Capture the cell that displays the provided text and extract its (X, Y) central coordinate. 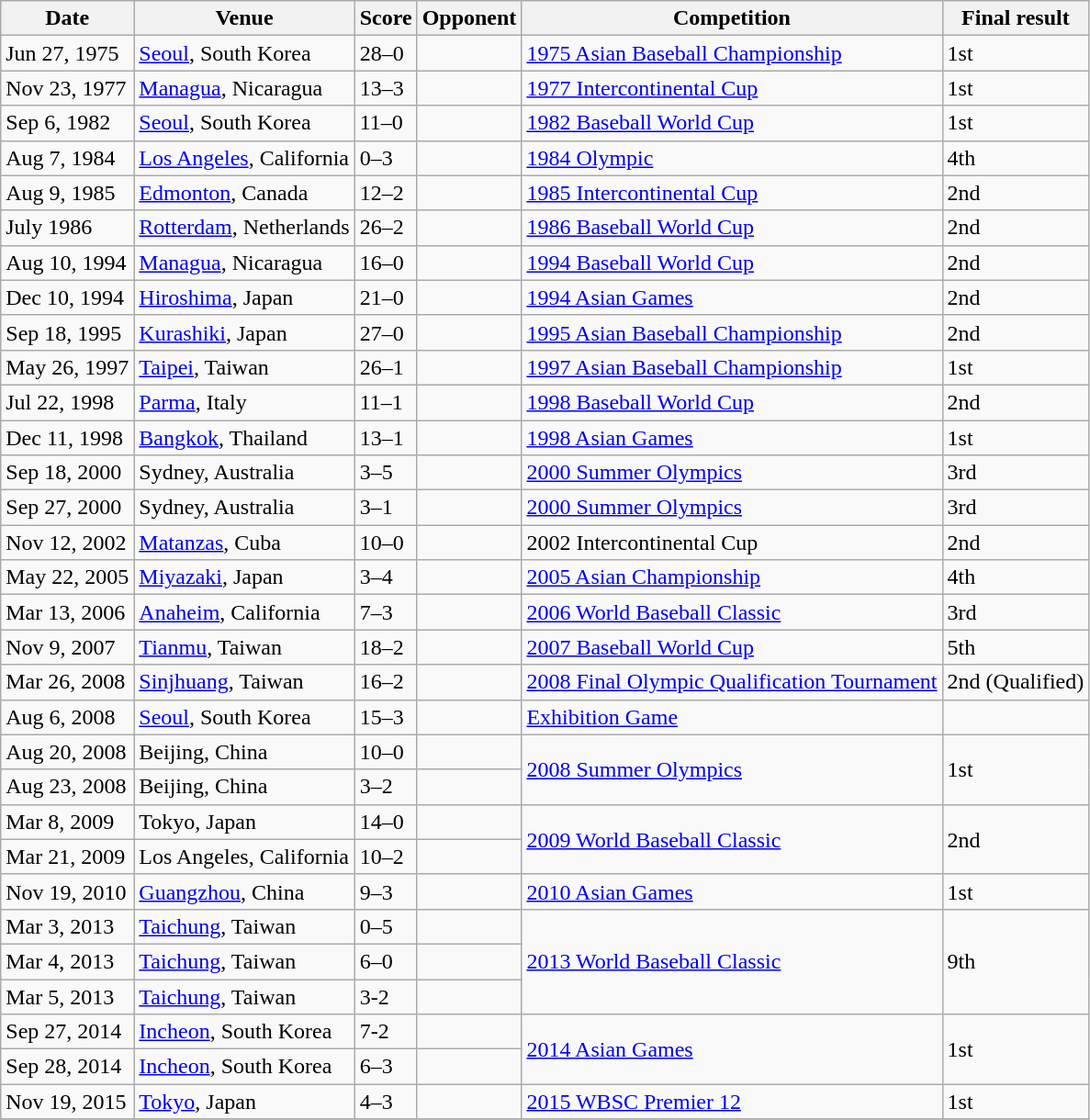
1998 Asian Games (732, 438)
Jul 22, 1998 (68, 402)
13–1 (386, 438)
Guangzhou, China (244, 891)
May 22, 2005 (68, 577)
Sep 27, 2000 (68, 508)
Aug 7, 1984 (68, 158)
1982 Baseball World Cup (732, 123)
15–3 (386, 717)
7-2 (386, 1032)
2002 Intercontinental Cup (732, 543)
9th (1016, 961)
May 26, 1997 (68, 367)
Mar 26, 2008 (68, 682)
12–2 (386, 193)
1977 Intercontinental Cup (732, 88)
28–0 (386, 53)
Sep 6, 1982 (68, 123)
5th (1016, 647)
Sep 18, 2000 (68, 473)
2005 Asian Championship (732, 577)
Competition (732, 18)
Nov 23, 1977 (68, 88)
Aug 10, 1994 (68, 263)
3–2 (386, 787)
Venue (244, 18)
0–3 (386, 158)
26–2 (386, 228)
26–1 (386, 367)
July 1986 (68, 228)
Tianmu, Taiwan (244, 647)
Edmonton, Canada (244, 193)
16–2 (386, 682)
1995 Asian Baseball Championship (732, 332)
2009 World Baseball Classic (732, 839)
27–0 (386, 332)
Date (68, 18)
1985 Intercontinental Cup (732, 193)
2013 World Baseball Classic (732, 961)
Jun 27, 1975 (68, 53)
Mar 5, 2013 (68, 996)
Nov 19, 2015 (68, 1102)
16–0 (386, 263)
1998 Baseball World Cup (732, 402)
21–0 (386, 297)
Score (386, 18)
1986 Baseball World Cup (732, 228)
10–2 (386, 857)
3–5 (386, 473)
2014 Asian Games (732, 1049)
Mar 3, 2013 (68, 926)
Nov 12, 2002 (68, 543)
13–3 (386, 88)
1994 Baseball World Cup (732, 263)
Bangkok, Thailand (244, 438)
Miyazaki, Japan (244, 577)
Rotterdam, Netherlands (244, 228)
2008 Final Olympic Qualification Tournament (732, 682)
Parma, Italy (244, 402)
Dec 10, 1994 (68, 297)
Sep 28, 2014 (68, 1067)
7–3 (386, 612)
4–3 (386, 1102)
6–0 (386, 961)
Matanzas, Cuba (244, 543)
Sep 18, 1995 (68, 332)
Final result (1016, 18)
2006 World Baseball Classic (732, 612)
Hiroshima, Japan (244, 297)
Mar 4, 2013 (68, 961)
Nov 19, 2010 (68, 891)
2008 Summer Olympics (732, 769)
11–0 (386, 123)
Exhibition Game (732, 717)
Opponent (469, 18)
9–3 (386, 891)
0–5 (386, 926)
2nd (Qualified) (1016, 682)
3–4 (386, 577)
Kurashiki, Japan (244, 332)
Nov 9, 2007 (68, 647)
3-2 (386, 996)
3–1 (386, 508)
1984 Olympic (732, 158)
Mar 21, 2009 (68, 857)
Mar 13, 2006 (68, 612)
14–0 (386, 822)
1975 Asian Baseball Championship (732, 53)
Taipei, Taiwan (244, 367)
Sep 27, 2014 (68, 1032)
Anaheim, California (244, 612)
Aug 20, 2008 (68, 752)
1994 Asian Games (732, 297)
Sinjhuang, Taiwan (244, 682)
Dec 11, 1998 (68, 438)
6–3 (386, 1067)
Aug 9, 1985 (68, 193)
18–2 (386, 647)
1997 Asian Baseball Championship (732, 367)
2010 Asian Games (732, 891)
Mar 8, 2009 (68, 822)
11–1 (386, 402)
Aug 23, 2008 (68, 787)
Aug 6, 2008 (68, 717)
2015 WBSC Premier 12 (732, 1102)
2007 Baseball World Cup (732, 647)
